Extract the (X, Y) coordinate from the center of the cell holding the provided text.  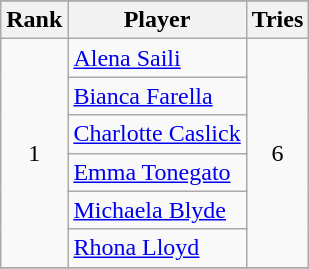
Tries (278, 20)
Emma Tonegato (157, 172)
Rhona Lloyd (157, 248)
6 (278, 153)
Michaela Blyde (157, 210)
Rank (34, 20)
Alena Saili (157, 58)
Player (157, 20)
Bianca Farella (157, 96)
Charlotte Caslick (157, 134)
1 (34, 153)
